Pinpoint the cell where the given text exists, returning its (x, y) midpoint coordinate. 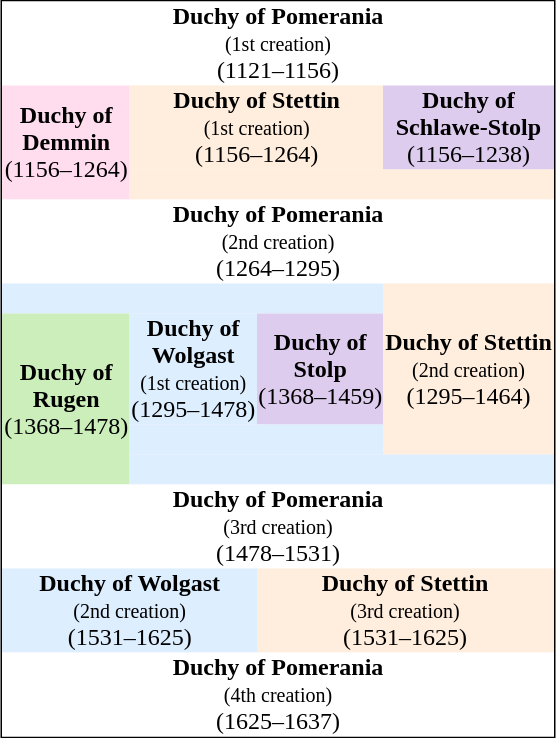
Duchy of Pomerania(2nd creation)(1264–1295) (278, 242)
Duchy of Stettin(1st creation)(1156–1264) (257, 128)
Duchy ofDemmin(1156–1264) (66, 143)
Duchy ofStolp(1368–1459) (320, 370)
Duchy of Pomerania(1st creation)(1121–1156) (278, 44)
Duchy ofRugen(1368–1478) (66, 400)
Duchy of Wolgast(2nd creation)(1531–1625) (130, 610)
Duchy of Pomerania(3rd creation)(1478–1531) (278, 526)
Duchy ofWolgast(1st creation)(1295–1478) (194, 370)
Duchy of Stettin(2nd creation)(1295–1464) (469, 370)
Duchy of Pomerania(4th creation)(1625–1637) (278, 694)
Duchy ofSchlawe-Stolp(1156–1238) (469, 128)
Duchy of Stettin(3rd creation)(1531–1625) (406, 610)
